Search for the cell housing the specified text and yield its (x, y) center coordinate. 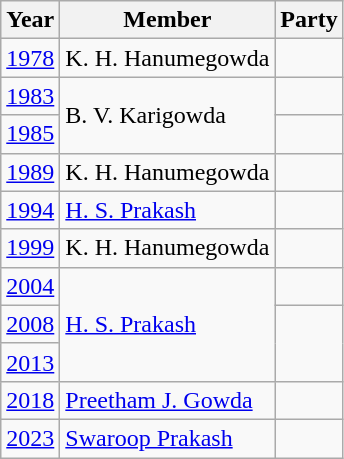
B. V. Karigowda (168, 115)
Party (309, 20)
1994 (30, 210)
2013 (30, 362)
Preetham J. Gowda (168, 400)
1989 (30, 172)
Swaroop Prakash (168, 438)
1985 (30, 134)
2023 (30, 438)
Year (30, 20)
2008 (30, 324)
1999 (30, 248)
1983 (30, 96)
2018 (30, 400)
1978 (30, 58)
2004 (30, 286)
Member (168, 20)
